Search for the cell housing the specified text and yield its (x, y) center coordinate. 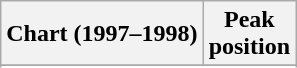
Peakposition (249, 34)
Chart (1997–1998) (102, 34)
